Detect which cell encompasses the target text, then output its (X, Y) center coordinate. 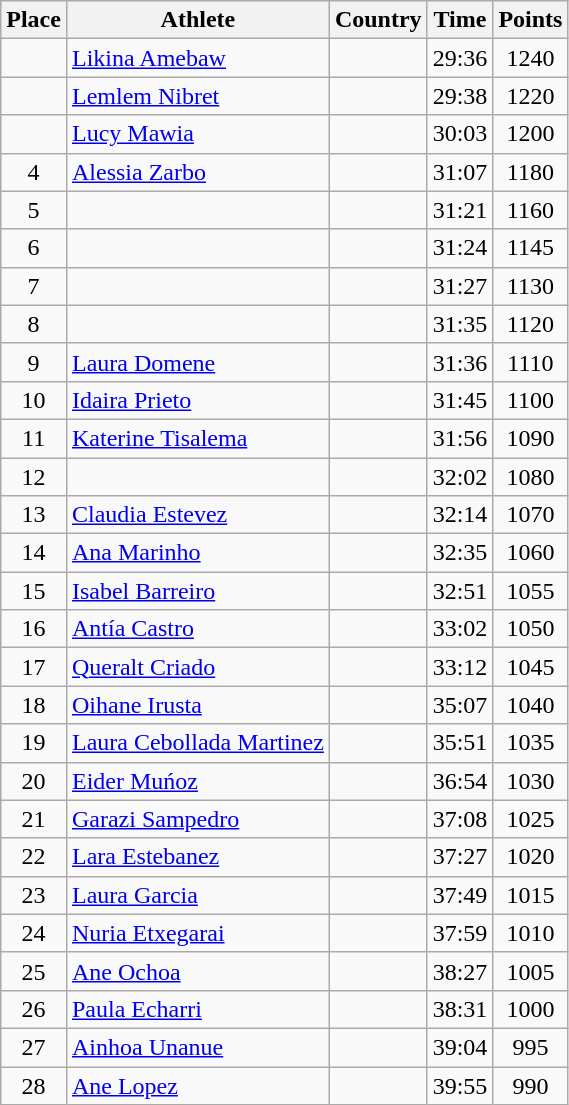
1240 (530, 58)
37:08 (460, 819)
26 (34, 1009)
1030 (530, 781)
7 (34, 286)
1045 (530, 667)
29:38 (460, 96)
27 (34, 1047)
1120 (530, 324)
23 (34, 895)
Garazi Sampedro (198, 819)
33:12 (460, 667)
31:45 (460, 400)
Idaira Prieto (198, 400)
32:35 (460, 553)
1080 (530, 477)
1145 (530, 248)
31:21 (460, 210)
12 (34, 477)
Lara Estebanez (198, 857)
Ane Lopez (198, 1085)
1005 (530, 971)
Laura Garcia (198, 895)
29:36 (460, 58)
32:02 (460, 477)
35:07 (460, 705)
25 (34, 971)
Points (530, 20)
1130 (530, 286)
1000 (530, 1009)
Alessia Zarbo (198, 172)
1110 (530, 362)
Nuria Etxegarai (198, 933)
39:55 (460, 1085)
Katerine Tisalema (198, 438)
1090 (530, 438)
19 (34, 743)
Claudia Estevez (198, 515)
11 (34, 438)
28 (34, 1085)
31:24 (460, 248)
Laura Cebollada Martinez (198, 743)
Isabel Barreiro (198, 591)
37:59 (460, 933)
31:36 (460, 362)
18 (34, 705)
17 (34, 667)
Antía Castro (198, 629)
5 (34, 210)
32:51 (460, 591)
1020 (530, 857)
Place (34, 20)
1180 (530, 172)
22 (34, 857)
995 (530, 1047)
31:07 (460, 172)
Time (460, 20)
1070 (530, 515)
1040 (530, 705)
Likina Amebaw (198, 58)
31:35 (460, 324)
Laura Domene (198, 362)
Paula Echarri (198, 1009)
37:27 (460, 857)
1010 (530, 933)
38:27 (460, 971)
15 (34, 591)
9 (34, 362)
1015 (530, 895)
31:56 (460, 438)
1160 (530, 210)
Ane Ochoa (198, 971)
14 (34, 553)
38:31 (460, 1009)
990 (530, 1085)
Lucy Mawia (198, 134)
16 (34, 629)
20 (34, 781)
Ana Marinho (198, 553)
33:02 (460, 629)
32:14 (460, 515)
37:49 (460, 895)
Lemlem Nibret (198, 96)
Athlete (198, 20)
35:51 (460, 743)
13 (34, 515)
1060 (530, 553)
1035 (530, 743)
30:03 (460, 134)
8 (34, 324)
Eider Muńoz (198, 781)
1100 (530, 400)
Queralt Criado (198, 667)
21 (34, 819)
31:27 (460, 286)
1050 (530, 629)
24 (34, 933)
4 (34, 172)
10 (34, 400)
1200 (530, 134)
36:54 (460, 781)
Country (378, 20)
1025 (530, 819)
6 (34, 248)
Oihane Irusta (198, 705)
Ainhoa Unanue (198, 1047)
39:04 (460, 1047)
1220 (530, 96)
1055 (530, 591)
